Return [x, y] of the center of cell containing provided text 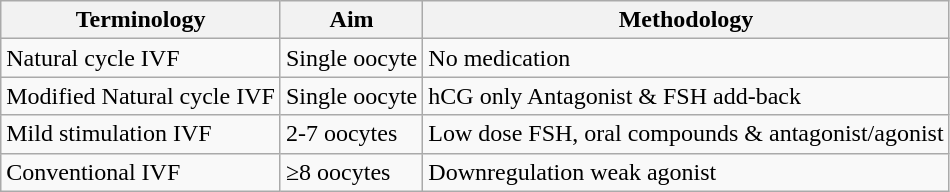
Aim [351, 20]
Conventional IVF [141, 172]
Natural cycle IVF [141, 58]
2-7 oocytes [351, 134]
Mild stimulation IVF [141, 134]
Terminology [141, 20]
hCG only Antagonist & FSH add-back [686, 96]
Methodology [686, 20]
Low dose FSH, oral compounds & antagonist/agonist [686, 134]
≥8 oocytes [351, 172]
Downregulation weak agonist [686, 172]
No medication [686, 58]
Modified Natural cycle IVF [141, 96]
